Find where the given text appears and provide that cell's center as [X, Y] coordinate. 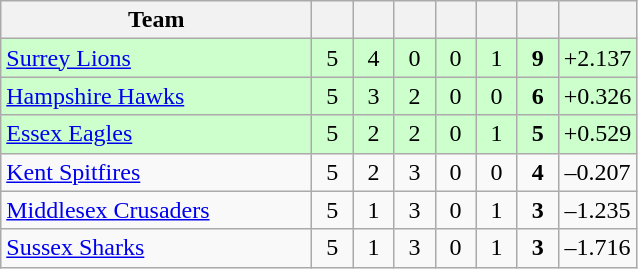
–1.716 [598, 248]
+2.137 [598, 58]
Surrey Lions [156, 58]
+0.529 [598, 134]
Middlesex Crusaders [156, 210]
Essex Eagles [156, 134]
–0.207 [598, 172]
9 [538, 58]
Kent Spitfires [156, 172]
–1.235 [598, 210]
6 [538, 96]
Sussex Sharks [156, 248]
Team [156, 20]
Hampshire Hawks [156, 96]
+0.326 [598, 96]
